Pinpoint the cell where the given text exists, returning its [x, y] midpoint coordinate. 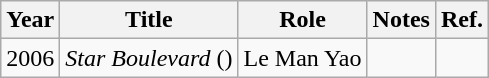
Ref. [462, 20]
Notes [401, 20]
Star Boulevard () [149, 58]
Title [149, 20]
Le Man Yao [302, 58]
Year [30, 20]
2006 [30, 58]
Role [302, 20]
